Find where the given text appears and provide that cell's center as [X, Y] coordinate. 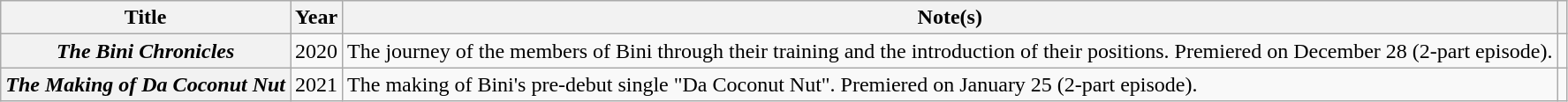
The Bini Chronicles [146, 51]
2021 [316, 84]
The Making of Da Coconut Nut [146, 84]
2020 [316, 51]
Title [146, 18]
Note(s) [951, 18]
The journey of the members of Bini through their training and the introduction of their positions. Premiered on December 28 (2-part episode). [951, 51]
The making of Bini's pre-debut single "Da Coconut Nut". Premiered on January 25 (2-part episode). [951, 84]
Year [316, 18]
